Detect which cell encompasses the target text, then output its [x, y] center coordinate. 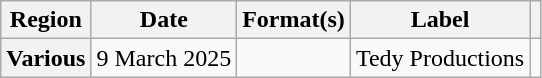
Label [440, 20]
Date [164, 20]
Tedy Productions [440, 58]
Region [46, 20]
Various [46, 58]
9 March 2025 [164, 58]
Format(s) [294, 20]
